Search for the cell housing the specified text and yield its [X, Y] center coordinate. 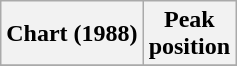
Chart (1988) [72, 34]
Peakposition [189, 34]
